Identify which cell holds the provided text, then report its (x, y) central coordinate. 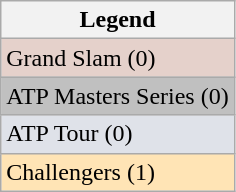
Grand Slam (0) (118, 58)
Legend (118, 20)
Challengers (1) (118, 172)
ATP Masters Series (0) (118, 96)
ATP Tour (0) (118, 134)
